Identify which cell holds the provided text, then report its (X, Y) central coordinate. 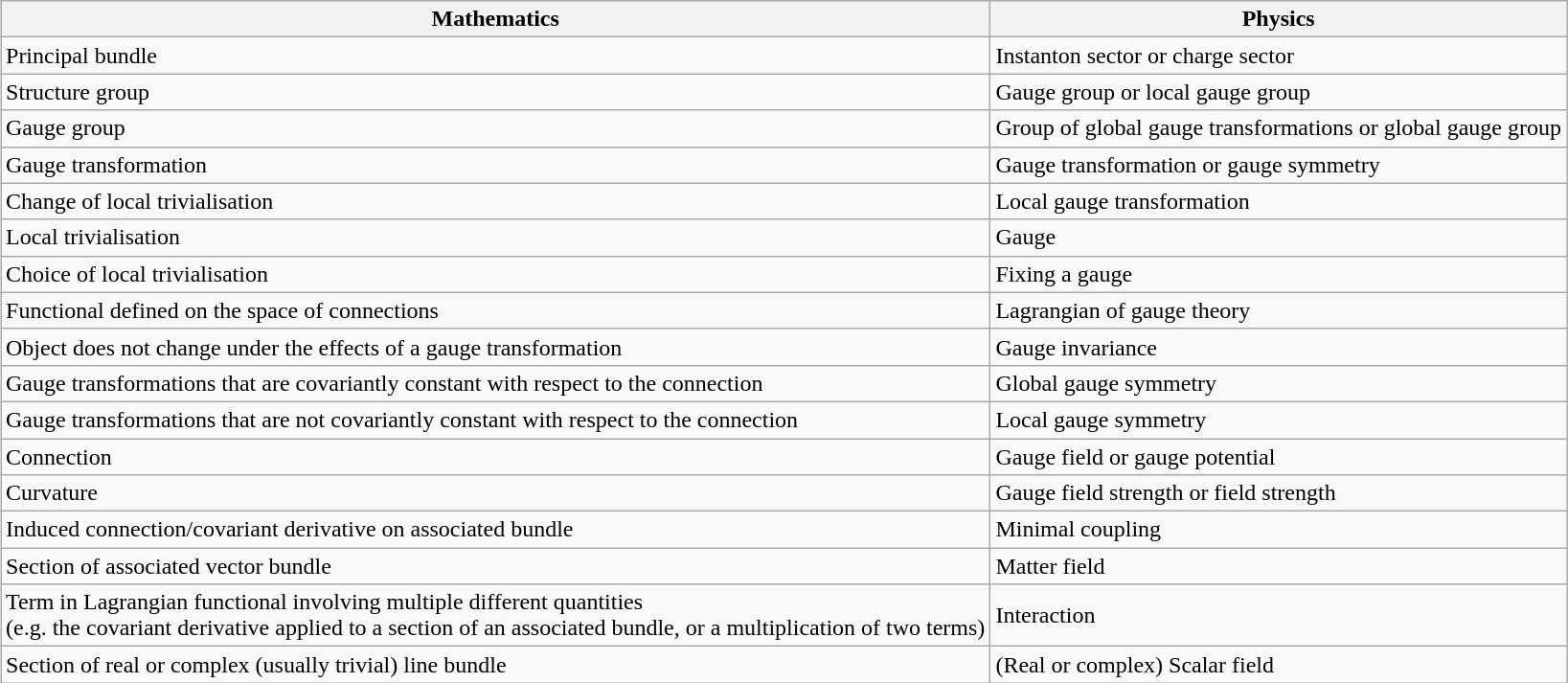
Choice of local trivialisation (494, 274)
Induced connection/covariant derivative on associated bundle (494, 530)
Gauge group (494, 128)
Object does not change under the effects of a gauge transformation (494, 347)
Change of local trivialisation (494, 201)
Local trivialisation (494, 238)
Mathematics (494, 19)
Functional defined on the space of connections (494, 310)
Minimal coupling (1279, 530)
Connection (494, 457)
Local gauge symmetry (1279, 420)
Physics (1279, 19)
Gauge transformation or gauge symmetry (1279, 165)
Curvature (494, 493)
Gauge invariance (1279, 347)
Interaction (1279, 615)
Structure group (494, 92)
Gauge (1279, 238)
Instanton sector or charge sector (1279, 56)
Fixing a gauge (1279, 274)
Gauge transformation (494, 165)
Group of global gauge transformations or global gauge group (1279, 128)
Gauge field strength or field strength (1279, 493)
Principal bundle (494, 56)
Gauge field or gauge potential (1279, 457)
Matter field (1279, 566)
Gauge transformations that are not covariantly constant with respect to the connection (494, 420)
Section of associated vector bundle (494, 566)
Local gauge transformation (1279, 201)
Lagrangian of gauge theory (1279, 310)
Global gauge symmetry (1279, 383)
Section of real or complex (usually trivial) line bundle (494, 665)
Gauge transformations that are covariantly constant with respect to the connection (494, 383)
Gauge group or local gauge group (1279, 92)
(Real or complex) Scalar field (1279, 665)
